Return the (X, Y) coordinate for the center point of the cell that contains the specified text.  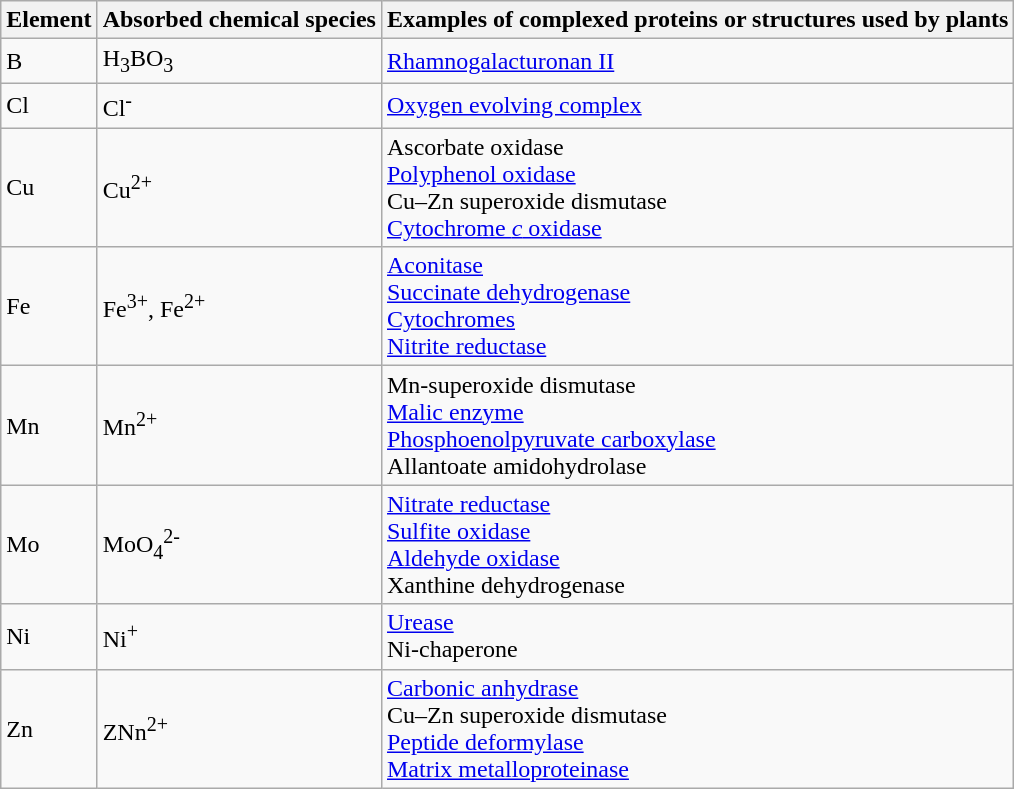
Mn2+ (239, 426)
Oxygen evolving complex (697, 106)
Cl (49, 106)
Fe (49, 306)
Ascorbate oxidasePolyphenol oxidaseCu–Zn superoxide dismutaseCytochrome c oxidase (697, 188)
Element (49, 20)
Mn-superoxide dismutaseMalic enzymePhosphoenolpyruvate carboxylaseAllantoate amidohydrolase (697, 426)
Absorbed chemical species (239, 20)
Mo (49, 544)
Cl- (239, 106)
Ni+ (239, 636)
MoO42- (239, 544)
H3BO3 (239, 61)
Mn (49, 426)
AconitaseSuccinate dehydrogenaseCytochromesNitrite reductase (697, 306)
Ni (49, 636)
Carbonic anhydraseCu–Zn superoxide dismutasePeptide deformylaseMatrix metalloproteinase (697, 728)
Examples of complexed proteins or structures used by plants (697, 20)
Rhamnogalacturonan II (697, 61)
Nitrate reductaseSulfite oxidaseAldehyde oxidaseXanthine dehydrogenase (697, 544)
ZNn2+ (239, 728)
UreaseNi-chaperone (697, 636)
Fe3+, Fe2+ (239, 306)
Cu2+ (239, 188)
B (49, 61)
Zn (49, 728)
Cu (49, 188)
